Capture the cell that displays the provided text and extract its (X, Y) central coordinate. 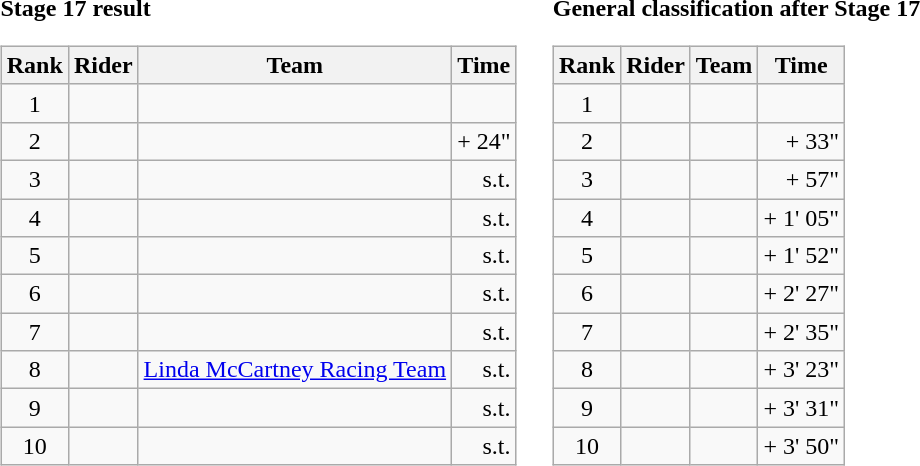
+ 57" (802, 179)
+ 2' 27" (802, 294)
+ 24" (484, 141)
+ 1' 05" (802, 217)
+ 3' 31" (802, 408)
+ 3' 50" (802, 446)
+ 1' 52" (802, 256)
+ 33" (802, 141)
+ 2' 35" (802, 332)
Linda McCartney Racing Team (295, 370)
+ 3' 23" (802, 370)
